Extract the (X, Y) coordinate from the center of the cell holding the provided text.  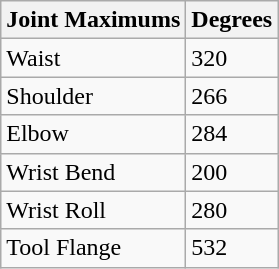
532 (232, 248)
Shoulder (94, 96)
284 (232, 134)
200 (232, 172)
Waist (94, 58)
Joint Maximums (94, 20)
Elbow (94, 134)
Degrees (232, 20)
Wrist Bend (94, 172)
Wrist Roll (94, 210)
266 (232, 96)
Tool Flange (94, 248)
280 (232, 210)
320 (232, 58)
